Identify which cell holds the provided text, then report its [X, Y] central coordinate. 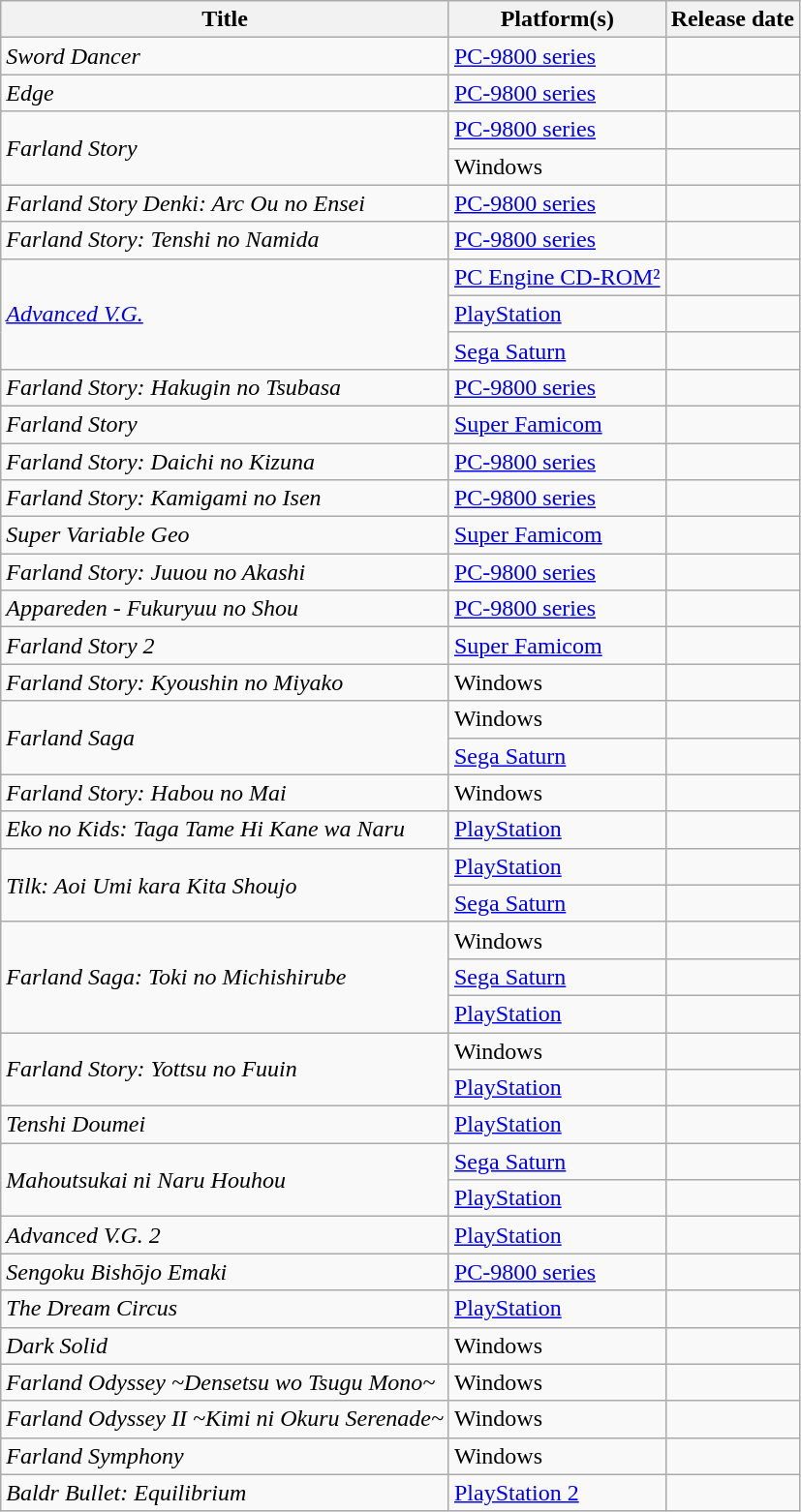
Farland Story: Hakugin no Tsubasa [225, 387]
Farland Story: Tenshi no Namida [225, 240]
Farland Story: Yottsu no Fuuin [225, 1069]
Appareden - Fukuryuu no Shou [225, 609]
Sword Dancer [225, 56]
The Dream Circus [225, 1309]
Farland Story 2 [225, 646]
Release date [732, 19]
Farland Story Denki: Arc Ou no Ensei [225, 203]
Farland Story: Habou no Mai [225, 793]
Farland Odyssey II ~Kimi ni Okuru Serenade~ [225, 1419]
Dark Solid [225, 1346]
Mahoutsukai ni Naru Houhou [225, 1180]
PlayStation 2 [557, 1493]
Sengoku Bishōjo Emaki [225, 1272]
Farland Story: Kyoushin no Miyako [225, 682]
Baldr Bullet: Equilibrium [225, 1493]
Farland Saga [225, 738]
Farland Story: Daichi no Kizuna [225, 462]
Platform(s) [557, 19]
Edge [225, 93]
Farland Odyssey ~Densetsu wo Tsugu Mono~ [225, 1382]
Tilk: Aoi Umi kara Kita Shoujo [225, 885]
Title [225, 19]
Farland Symphony [225, 1456]
Farland Story: Kamigami no Isen [225, 499]
Tenshi Doumei [225, 1125]
PC Engine CD-ROM² [557, 277]
Super Variable Geo [225, 535]
Farland Story: Juuou no Akashi [225, 572]
Eko no Kids: Taga Tame Hi Kane wa Naru [225, 830]
Advanced V.G. 2 [225, 1235]
Farland Saga: Toki no Michishirube [225, 977]
Advanced V.G. [225, 314]
